Search for the cell housing the specified text and yield its [X, Y] center coordinate. 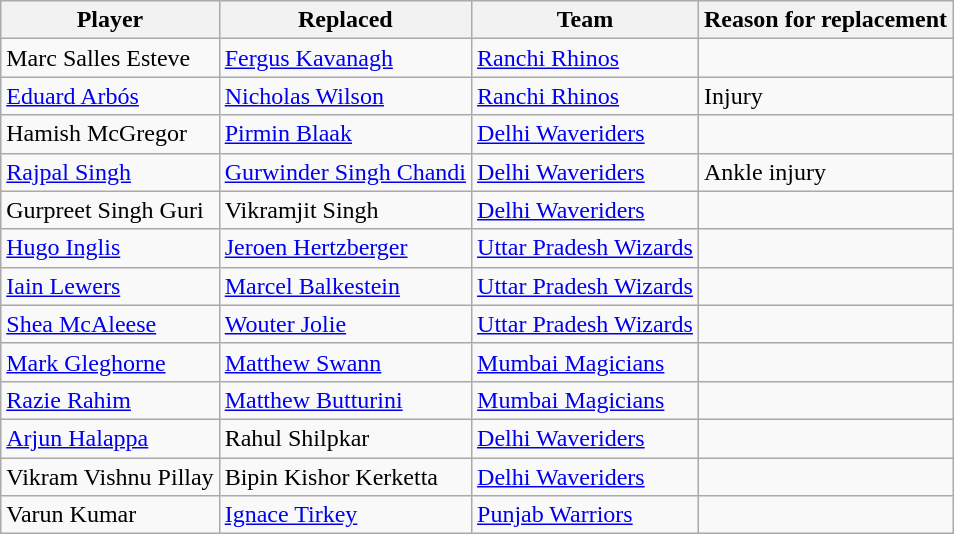
Rahul Shilpkar [345, 438]
Marcel Balkestein [345, 286]
Gurwinder Singh Chandi [345, 172]
Vikramjit Singh [345, 210]
Shea McAleese [110, 324]
Hamish McGregor [110, 134]
Eduard Arbós [110, 96]
Player [110, 20]
Marc Salles Esteve [110, 58]
Pirmin Blaak [345, 134]
Replaced [345, 20]
Matthew Swann [345, 362]
Bipin Kishor Kerketta [345, 477]
Reason for replacement [825, 20]
Ankle injury [825, 172]
Gurpreet Singh Guri [110, 210]
Jeroen Hertzberger [345, 248]
Fergus Kavanagh [345, 58]
Punjab Warriors [586, 515]
Matthew Butturini [345, 400]
Nicholas Wilson [345, 96]
Mark Gleghorne [110, 362]
Ignace Tirkey [345, 515]
Razie Rahim [110, 400]
Arjun Halappa [110, 438]
Team [586, 20]
Hugo Inglis [110, 248]
Wouter Jolie [345, 324]
Varun Kumar [110, 515]
Iain Lewers [110, 286]
Vikram Vishnu Pillay [110, 477]
Rajpal Singh [110, 172]
Injury [825, 96]
